Return [X, Y] of the center of cell containing provided text 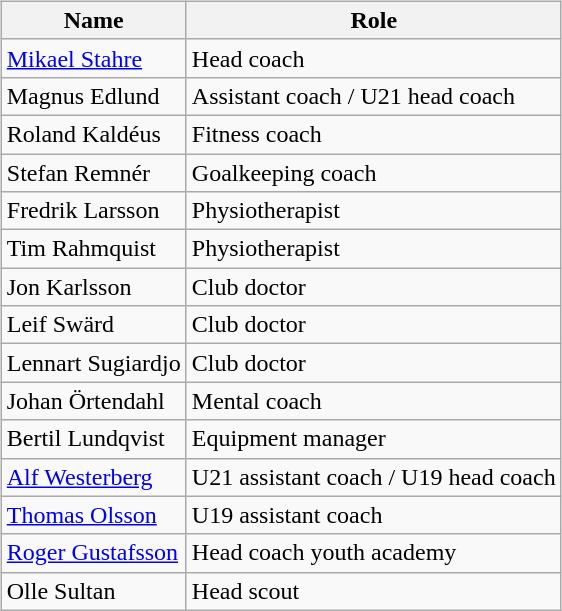
Fredrik Larsson [94, 211]
Equipment manager [374, 439]
Mikael Stahre [94, 58]
Roland Kaldéus [94, 134]
Head scout [374, 591]
Assistant coach / U21 head coach [374, 96]
Alf Westerberg [94, 477]
Magnus Edlund [94, 96]
Role [374, 20]
Head coach youth academy [374, 553]
Fitness coach [374, 134]
Roger Gustafsson [94, 553]
Tim Rahmquist [94, 249]
Mental coach [374, 401]
Name [94, 20]
Lennart Sugiardjo [94, 363]
Stefan Remnér [94, 173]
Thomas Olsson [94, 515]
Goalkeeping coach [374, 173]
Jon Karlsson [94, 287]
Leif Swärd [94, 325]
U19 assistant coach [374, 515]
Bertil Lundqvist [94, 439]
Olle Sultan [94, 591]
U21 assistant coach / U19 head coach [374, 477]
Johan Örtendahl [94, 401]
Head coach [374, 58]
